Search for the cell housing the specified text and yield its [x, y] center coordinate. 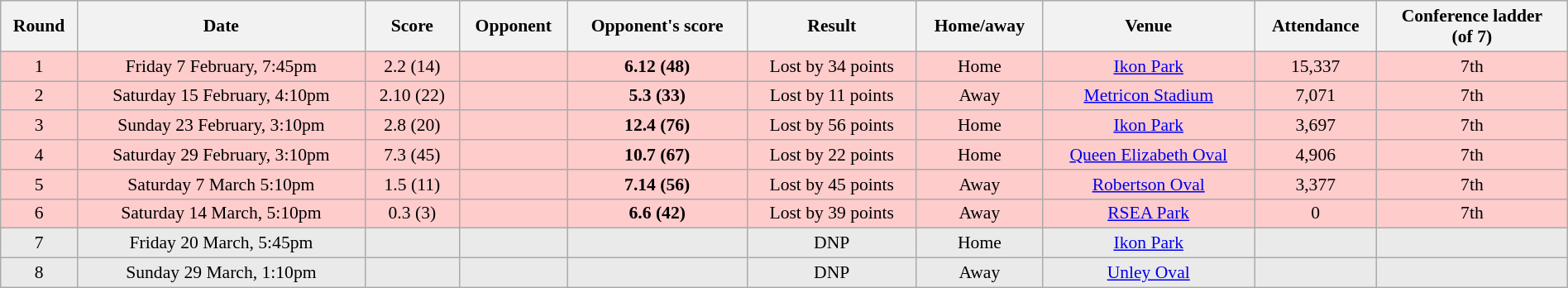
Result [832, 26]
15,337 [1316, 66]
Conference ladder(of 7) [1472, 26]
Lost by 34 points [832, 66]
Lost by 56 points [832, 126]
Lost by 22 points [832, 155]
Unley Oval [1149, 273]
10.7 (67) [657, 155]
Date [221, 26]
Friday 20 March, 5:45pm [221, 243]
RSEA Park [1149, 214]
5 [40, 185]
8 [40, 273]
2.2 (14) [412, 66]
3,377 [1316, 185]
Saturday 15 February, 4:10pm [221, 96]
4 [40, 155]
Robertson Oval [1149, 185]
Home/away [979, 26]
Saturday 7 March 5:10pm [221, 185]
3,697 [1316, 126]
Sunday 29 March, 1:10pm [221, 273]
2 [40, 96]
0.3 (3) [412, 214]
Saturday 29 February, 3:10pm [221, 155]
Queen Elizabeth Oval [1149, 155]
7.14 (56) [657, 185]
Attendance [1316, 26]
Metricon Stadium [1149, 96]
Opponent [513, 26]
Lost by 11 points [832, 96]
Friday 7 February, 7:45pm [221, 66]
4,906 [1316, 155]
3 [40, 126]
2.10 (22) [412, 96]
0 [1316, 214]
Opponent's score [657, 26]
7 [40, 243]
Lost by 45 points [832, 185]
12.4 (76) [657, 126]
7,071 [1316, 96]
Round [40, 26]
Score [412, 26]
Sunday 23 February, 3:10pm [221, 126]
7.3 (45) [412, 155]
1.5 (11) [412, 185]
Lost by 39 points [832, 214]
Saturday 14 March, 5:10pm [221, 214]
6 [40, 214]
1 [40, 66]
6.12 (48) [657, 66]
5.3 (33) [657, 96]
Venue [1149, 26]
2.8 (20) [412, 126]
6.6 (42) [657, 214]
